Output the [X, Y] coordinate of the center of the cell containing the given text.  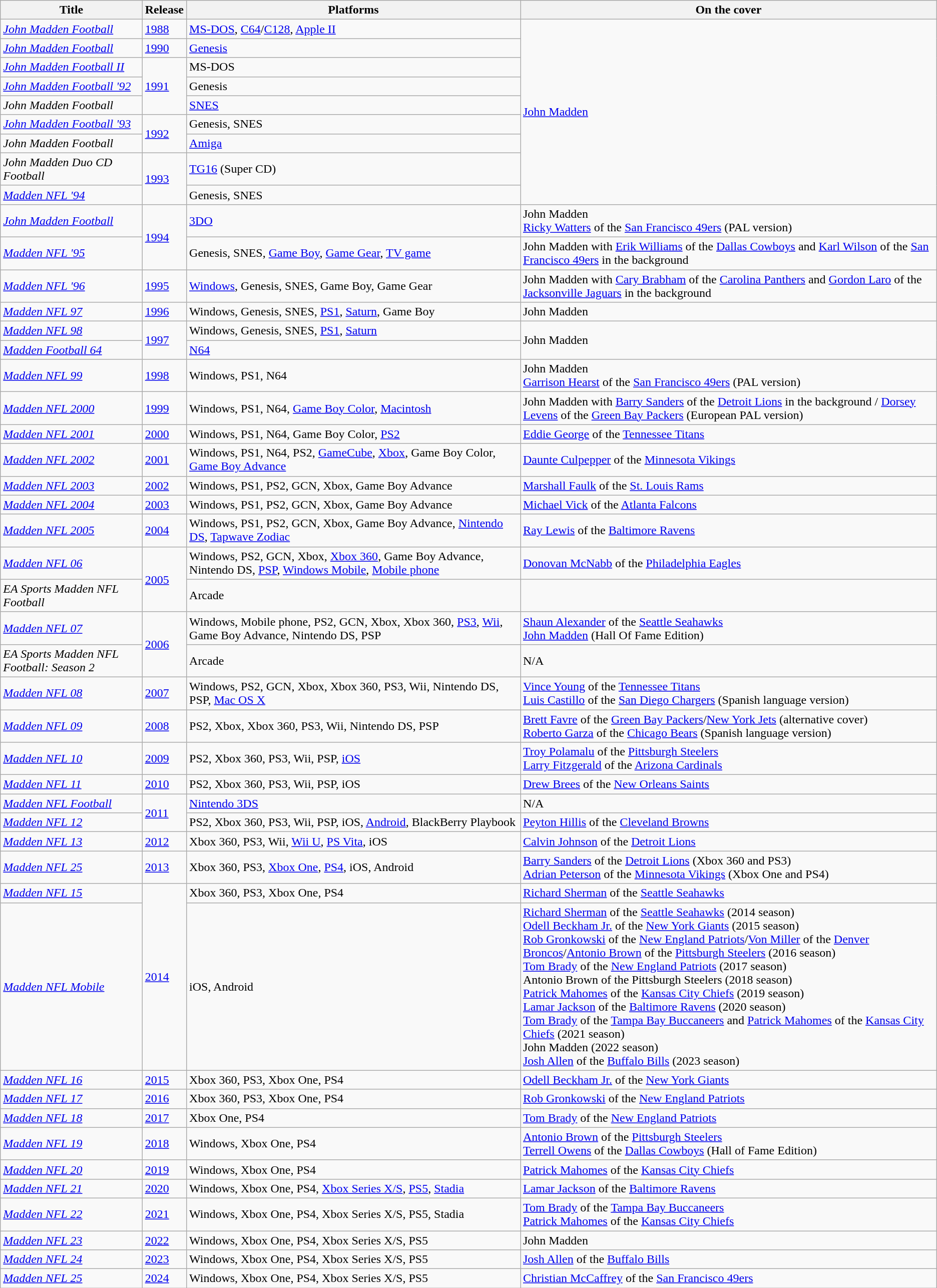
Madden NFL 21 [71, 1188]
Windows, Mobile phone, PS2, GCN, Xbox, Xbox 360, PS3, Wii, Game Boy Advance, Nintendo DS, PSP [353, 628]
John Madden Garrison Hearst of the San Francisco 49ers (PAL version) [729, 375]
Xbox 360, PS3, Xbox One, PS4, iOS, Android [353, 867]
2011 [164, 813]
Eddie George of the Tennessee Titans [729, 434]
2010 [164, 784]
Madden NFL 2005 [71, 531]
Michael Vick of the Atlanta Falcons [729, 505]
3DO [353, 220]
John Madden Duo CD Football [71, 169]
John Madden with Cary Brabham of the Carolina Panthers and Gordon Laro of the Jacksonville Jaguars in the background [729, 285]
Peyton Hillis of the Cleveland Browns [729, 822]
Antonio Brown of the Pittsburgh Steelers Terrell Owens of the Dallas Cowboys (Hall of Fame Edition) [729, 1143]
Daunte Culpepper of the Minnesota Vikings [729, 460]
Madden NFL 2000 [71, 408]
1996 [164, 312]
Madden NFL 22 [71, 1214]
2004 [164, 531]
2018 [164, 1143]
PS2, Xbox, Xbox 360, PS3, Wii, Nintendo DS, PSP [353, 726]
Rob Gronkowski of the New England Patriots [729, 1099]
Amiga [353, 143]
2005 [164, 579]
2020 [164, 1188]
Madden NFL '96 [71, 285]
Brett Favre of the Green Bay Packers/New York Jets (alternative cover)Roberto Garza of the Chicago Bears (Spanish language version) [729, 726]
Madden NFL Football [71, 803]
Madden NFL 10 [71, 759]
MS-DOS [353, 67]
2013 [164, 867]
John Madden Football '93 [71, 124]
2003 [164, 505]
2019 [164, 1169]
Madden NFL '94 [71, 195]
TG16 (Super CD) [353, 169]
Windows, Genesis, SNES, PS1, Saturn, Game Boy [353, 312]
Windows, PS1, N64, Game Boy Color, PS2 [353, 434]
Windows, PS2, GCN, Xbox, Xbox 360, Game Boy Advance, Nintendo DS, PSP, Windows Mobile, Mobile phone [353, 563]
Madden NFL 16 [71, 1080]
Madden NFL '95 [71, 253]
Madden NFL 98 [71, 331]
2000 [164, 434]
Madden NFL 13 [71, 841]
1999 [164, 408]
2008 [164, 726]
1994 [164, 237]
1992 [164, 134]
2002 [164, 486]
Xbox 360, PS3, Wii, Wii U, PS Vita, iOS [353, 841]
2014 [164, 977]
2007 [164, 693]
Tom Brady of the New England Patriots [729, 1118]
Madden Football 64 [71, 350]
2006 [164, 644]
Madden NFL 07 [71, 628]
2016 [164, 1099]
Windows, PS1, N64 [353, 375]
N64 [353, 350]
On the cover [729, 10]
Title [71, 10]
Troy Polamalu of the Pittsburgh Steelers Larry Fitzgerald of the Arizona Cardinals [729, 759]
2017 [164, 1118]
Drew Brees of the New Orleans Saints [729, 784]
1998 [164, 375]
2012 [164, 841]
John MaddenRicky Watters of the San Francisco 49ers (PAL version) [729, 220]
1995 [164, 285]
Madden NFL 19 [71, 1143]
Josh Allen of the Buffalo Bills [729, 1259]
Lamar Jackson of the Baltimore Ravens [729, 1188]
Odell Beckham Jr. of the New York Giants [729, 1080]
2001 [164, 460]
John Madden Football II [71, 67]
1997 [164, 340]
Madden NFL 97 [71, 312]
Madden NFL 2003 [71, 486]
Madden NFL 12 [71, 822]
Windows, PS1, N64, Game Boy Color, Macintosh [353, 408]
1988 [164, 29]
Madden NFL 2001 [71, 434]
2024 [164, 1278]
PS2, Xbox 360, PS3, Wii, PSP, iOS, Android, BlackBerry Playbook [353, 822]
2022 [164, 1240]
Xbox One, PS4 [353, 1118]
Windows, PS1, N64, PS2, GameCube, Xbox, Game Boy Color, Game Boy Advance [353, 460]
Windows, Genesis, SNES, Game Boy, Game Gear [353, 285]
iOS, Android [353, 986]
Barry Sanders of the Detroit Lions (Xbox 360 and PS3) Adrian Peterson of the Minnesota Vikings (Xbox One and PS4) [729, 867]
John Madden with Barry Sanders of the Detroit Lions in the background / Dorsey Levens of the Green Bay Packers (European PAL version) [729, 408]
Madden NFL 08 [71, 693]
Shaun Alexander of the Seattle Seahawks John Madden (Hall Of Fame Edition) [729, 628]
Marshall Faulk of the St. Louis Rams [729, 486]
Madden NFL 20 [71, 1169]
Madden NFL 23 [71, 1240]
Release [164, 10]
SNES [353, 105]
Madden NFL 06 [71, 563]
2021 [164, 1214]
Madden NFL Mobile [71, 986]
Nintendo 3DS [353, 803]
1993 [164, 178]
Madden NFL 15 [71, 893]
Madden NFL 2004 [71, 505]
EA Sports Madden NFL Football [71, 596]
Patrick Mahomes of the Kansas City Chiefs [729, 1169]
Ray Lewis of the Baltimore Ravens [729, 531]
Tom Brady of the Tampa Bay BuccaneersPatrick Mahomes of the Kansas City Chiefs [729, 1214]
Platforms [353, 10]
Madden NFL 09 [71, 726]
1990 [164, 48]
2015 [164, 1080]
1991 [164, 86]
Madden NFL 18 [71, 1118]
Genesis, SNES, Game Boy, Game Gear, TV game [353, 253]
Vince Young of the Tennessee Titans Luis Castillo of the San Diego Chargers (Spanish language version) [729, 693]
Windows, PS1, PS2, GCN, Xbox, Game Boy Advance, Nintendo DS, Tapwave Zodiac [353, 531]
2023 [164, 1259]
Madden NFL 99 [71, 375]
MS-DOS, C64/C128, Apple II [353, 29]
Calvin Johnson of the Detroit Lions [729, 841]
Madden NFL 2002 [71, 460]
Madden NFL 17 [71, 1099]
2009 [164, 759]
Windows, Genesis, SNES, PS1, Saturn [353, 331]
John Madden with Erik Williams of the Dallas Cowboys and Karl Wilson of the San Francisco 49ers in the background [729, 253]
EA Sports Madden NFL Football: Season 2 [71, 661]
Richard Sherman of the Seattle Seahawks [729, 893]
Madden NFL 11 [71, 784]
Donovan McNabb of the Philadelphia Eagles [729, 563]
Christian McCaffrey of the San Francisco 49ers [729, 1278]
Windows, PS2, GCN, Xbox, Xbox 360, PS3, Wii, Nintendo DS, PSP, Mac OS X [353, 693]
Madden NFL 24 [71, 1259]
John Madden Football '92 [71, 86]
